Search for the cell housing the specified text and yield its (X, Y) center coordinate. 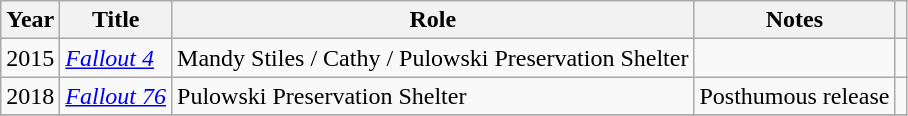
Fallout 76 (116, 96)
Year (30, 20)
Title (116, 20)
Mandy Stiles / Cathy / Pulowski Preservation Shelter (433, 58)
2018 (30, 96)
Role (433, 20)
Pulowski Preservation Shelter (433, 96)
Notes (794, 20)
Fallout 4 (116, 58)
Posthumous release (794, 96)
2015 (30, 58)
